From the cell containing the given text, extract its center point as [X, Y] coordinate. 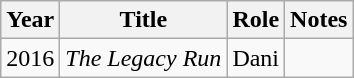
Year [30, 20]
Title [144, 20]
The Legacy Run [144, 58]
Dani [256, 58]
2016 [30, 58]
Role [256, 20]
Notes [319, 20]
